Determine the [x, y] coordinate at the center of the cell enclosing the given text.  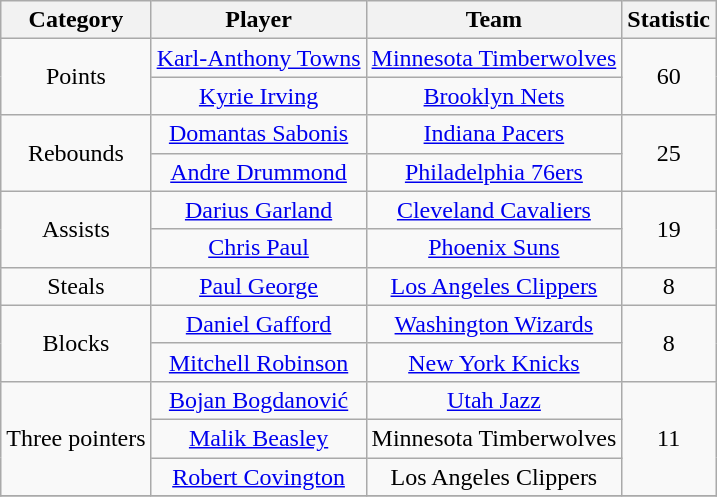
Assists [76, 229]
Brooklyn Nets [494, 96]
60 [669, 77]
Daniel Gafford [258, 324]
Indiana Pacers [494, 134]
Team [494, 20]
Phoenix Suns [494, 248]
Domantas Sabonis [258, 134]
Blocks [76, 343]
Washington Wizards [494, 324]
Steals [76, 286]
Karl-Anthony Towns [258, 58]
Paul George [258, 286]
Darius Garland [258, 210]
Points [76, 77]
Player [258, 20]
Category [76, 20]
Utah Jazz [494, 400]
11 [669, 438]
Robert Covington [258, 477]
Philadelphia 76ers [494, 172]
New York Knicks [494, 362]
Bojan Bogdanović [258, 400]
19 [669, 229]
Malik Beasley [258, 438]
Rebounds [76, 153]
Kyrie Irving [258, 96]
Statistic [669, 20]
25 [669, 153]
Three pointers [76, 438]
Chris Paul [258, 248]
Mitchell Robinson [258, 362]
Andre Drummond [258, 172]
Cleveland Cavaliers [494, 210]
